Identify which cell holds the provided text, then report its (x, y) central coordinate. 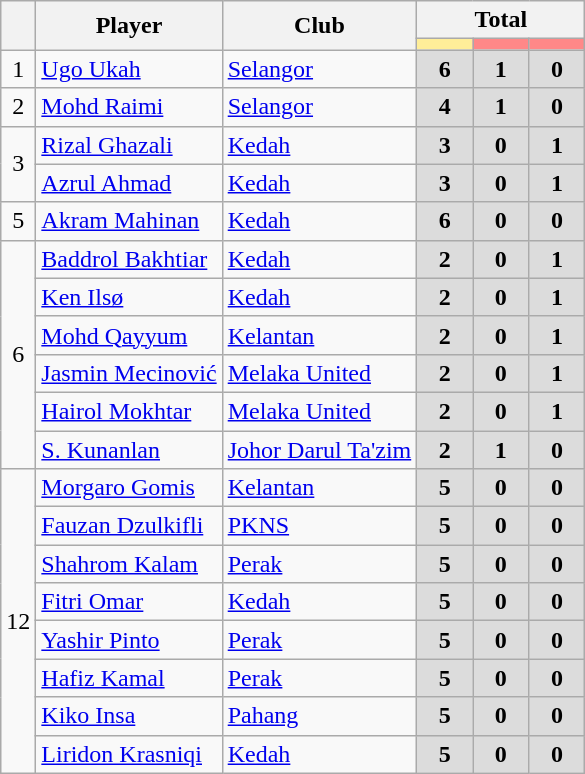
12 (18, 621)
Hairol Mokhtar (129, 411)
Ken Ilsø (129, 297)
Akram Mahinan (129, 221)
Fitri Omar (129, 602)
Player (129, 26)
Total (501, 20)
Yashir Pinto (129, 640)
4 (445, 107)
Jasmin Mecinović (129, 373)
Kiko Insa (129, 716)
Azrul Ahmad (129, 183)
S. Kunanlan (129, 449)
Shahrom Kalam (129, 564)
Mohd Raimi (129, 107)
PKNS (320, 526)
Fauzan Dzulkifli (129, 526)
Rizal Ghazali (129, 145)
Ugo Ukah (129, 69)
Morgaro Gomis (129, 488)
Liridon Krasniqi (129, 754)
Mohd Qayyum (129, 335)
Hafiz Kamal (129, 678)
Baddrol Bakhtiar (129, 259)
Johor Darul Ta'zim (320, 449)
Pahang (320, 716)
Club (320, 26)
